Return [x, y] of the center of cell containing provided text 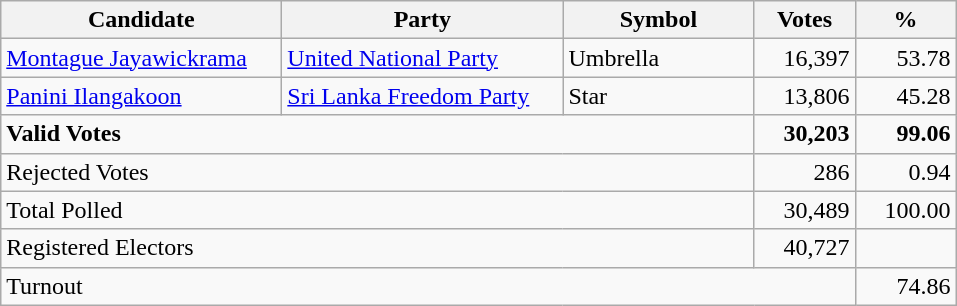
0.94 [906, 172]
Sri Lanka Freedom Party [422, 96]
Montague Jayawickrama [142, 58]
74.86 [906, 286]
16,397 [804, 58]
Candidate [142, 20]
30,489 [804, 210]
99.06 [906, 134]
13,806 [804, 96]
Valid Votes [378, 134]
Total Polled [378, 210]
% [906, 20]
Turnout [428, 286]
United National Party [422, 58]
Votes [804, 20]
Star [658, 96]
Registered Electors [378, 248]
100.00 [906, 210]
286 [804, 172]
Umbrella [658, 58]
53.78 [906, 58]
Symbol [658, 20]
45.28 [906, 96]
Panini Ilangakoon [142, 96]
30,203 [804, 134]
Party [422, 20]
40,727 [804, 248]
Rejected Votes [378, 172]
